Determine the (x, y) coordinate at the center of the cell enclosing the given text.  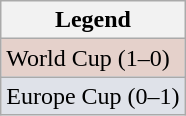
World Cup (1–0) (93, 58)
Europe Cup (0–1) (93, 96)
Legend (93, 20)
